Detect which cell encompasses the target text, then output its [X, Y] center coordinate. 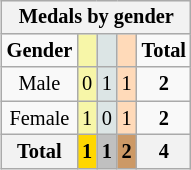
Female [40, 118]
Gender [40, 51]
Medals by gender [96, 17]
Male [40, 84]
4 [164, 152]
